Return the (x, y) coordinate for the center point of the cell that contains the specified text.  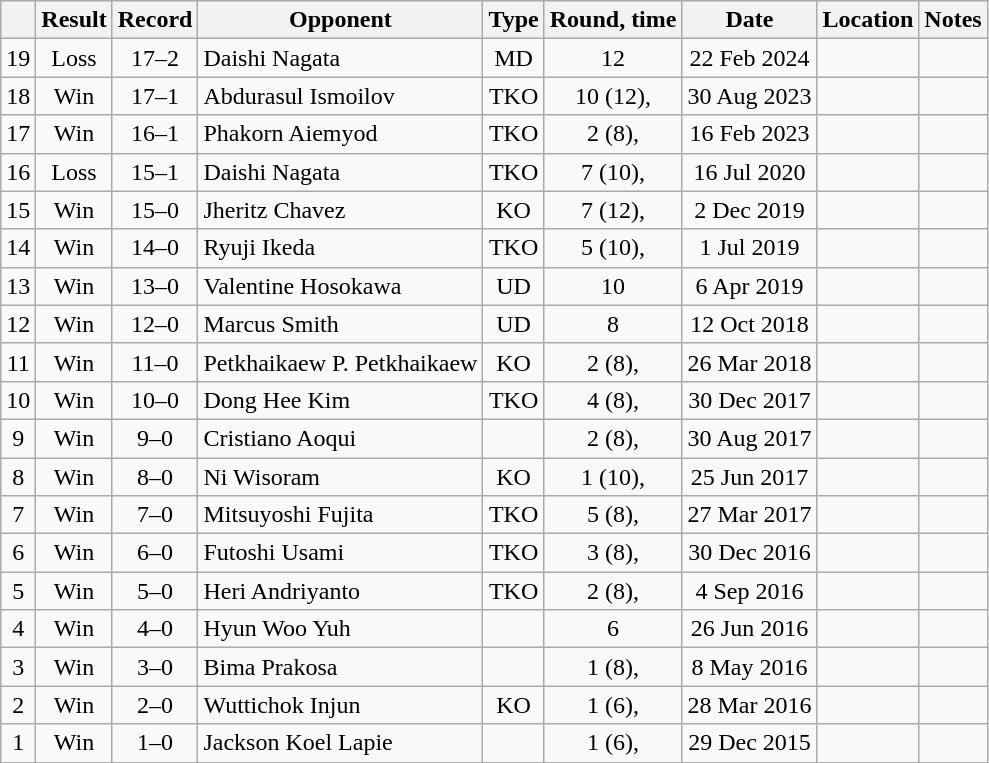
8 May 2016 (750, 667)
2–0 (155, 705)
7 (18, 515)
Jheritz Chavez (340, 210)
14–0 (155, 248)
4 (18, 629)
1 (10), (613, 477)
9–0 (155, 438)
30 Dec 2016 (750, 553)
13 (18, 286)
Hyun Woo Yuh (340, 629)
8–0 (155, 477)
5 (8), (613, 515)
Type (514, 20)
Wuttichok Injun (340, 705)
2 (18, 705)
30 Dec 2017 (750, 400)
29 Dec 2015 (750, 743)
16 Jul 2020 (750, 172)
25 Jun 2017 (750, 477)
28 Mar 2016 (750, 705)
4 (8), (613, 400)
12–0 (155, 324)
Opponent (340, 20)
26 Jun 2016 (750, 629)
Abdurasul Ismoilov (340, 96)
14 (18, 248)
5–0 (155, 591)
1 (18, 743)
Mitsuyoshi Fujita (340, 515)
6–0 (155, 553)
2 Dec 2019 (750, 210)
3 (8), (613, 553)
Dong Hee Kim (340, 400)
5 (10), (613, 248)
Futoshi Usami (340, 553)
1 (8), (613, 667)
19 (18, 58)
Record (155, 20)
7 (12), (613, 210)
10–0 (155, 400)
Notes (953, 20)
Location (868, 20)
22 Feb 2024 (750, 58)
Cristiano Aoqui (340, 438)
7 (10), (613, 172)
27 Mar 2017 (750, 515)
4–0 (155, 629)
13–0 (155, 286)
1–0 (155, 743)
6 Apr 2019 (750, 286)
26 Mar 2018 (750, 362)
Date (750, 20)
Valentine Hosokawa (340, 286)
Ni Wisoram (340, 477)
Result (74, 20)
17–1 (155, 96)
10 (12), (613, 96)
4 Sep 2016 (750, 591)
Bima Prakosa (340, 667)
7–0 (155, 515)
Heri Andriyanto (340, 591)
15–1 (155, 172)
Phakorn Aiemyod (340, 134)
Petkhaikaew P. Petkhaikaew (340, 362)
Round, time (613, 20)
MD (514, 58)
15–0 (155, 210)
5 (18, 591)
12 Oct 2018 (750, 324)
9 (18, 438)
17–2 (155, 58)
11 (18, 362)
18 (18, 96)
17 (18, 134)
1 Jul 2019 (750, 248)
16 (18, 172)
Jackson Koel Lapie (340, 743)
3–0 (155, 667)
Marcus Smith (340, 324)
15 (18, 210)
30 Aug 2023 (750, 96)
Ryuji Ikeda (340, 248)
3 (18, 667)
16 Feb 2023 (750, 134)
11–0 (155, 362)
16–1 (155, 134)
30 Aug 2017 (750, 438)
